Scan for the cell matching the given text and deliver its [x, y] coordinate at center. 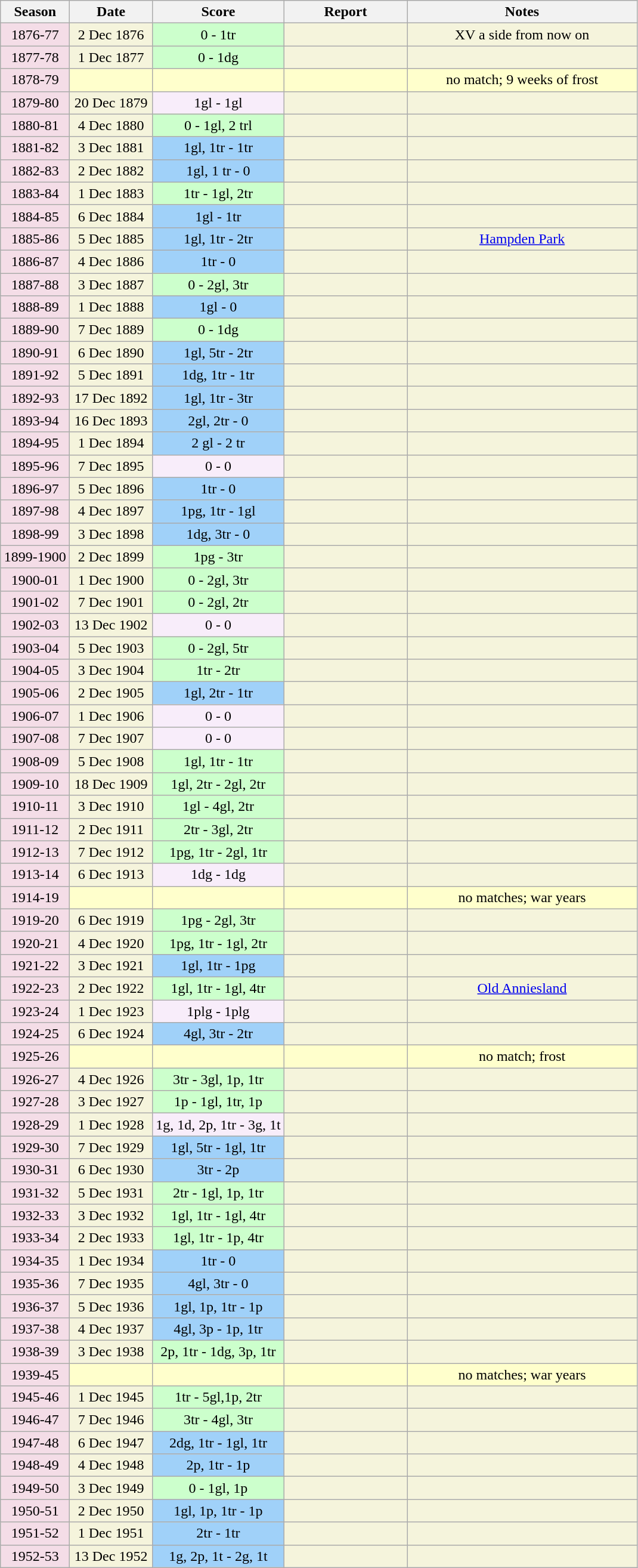
0 - 2gl, 5tr [218, 647]
5 Dec 1903 [111, 647]
7 Dec 1935 [111, 1283]
1 Dec 1888 [111, 307]
1gl - 1gl [218, 103]
5 Dec 1885 [111, 239]
1900-01 [35, 579]
1876-77 [35, 35]
1 Dec 1883 [111, 193]
no match; 9 weeks of frost [522, 80]
3 Dec 1904 [111, 671]
1896-97 [35, 489]
7 Dec 1895 [111, 466]
1g, 2p, 1t - 2g, 1t [218, 1556]
1881-82 [35, 148]
1p - 1gl, 1tr, 1p [218, 1102]
7 Dec 1946 [111, 1420]
1883-84 [35, 193]
1921-22 [35, 965]
1 Dec 1906 [111, 716]
1pg - 2gl, 3tr [218, 920]
1tr - 1gl, 2tr [218, 193]
4 Dec 1920 [111, 943]
1888-89 [35, 307]
1913-14 [35, 875]
1901-02 [35, 602]
4gl, 3p - 1p, 1tr [218, 1329]
1dg - 1dg [218, 875]
2p, 1tr - 1p [218, 1465]
1gl - 0 [218, 307]
7 Dec 1901 [111, 602]
2 Dec 1905 [111, 693]
3 Dec 1949 [111, 1488]
1931-32 [35, 1193]
Report [345, 12]
1gl, 5tr - 2tr [218, 353]
1 Dec 1894 [111, 443]
3tr - 3gl, 1p, 1tr [218, 1079]
4gl, 3tr - 2tr [218, 1034]
1gl, 1tr - 1p, 4tr [218, 1238]
6 Dec 1924 [111, 1034]
3 Dec 1932 [111, 1215]
2 Dec 1911 [111, 829]
1g, 1d, 2p, 1tr - 3g, 1t [218, 1125]
6 Dec 1890 [111, 353]
1886-87 [35, 261]
1907-08 [35, 739]
1882-83 [35, 171]
3 Dec 1887 [111, 285]
2tr - 3gl, 2tr [218, 829]
1903-04 [35, 647]
16 Dec 1893 [111, 421]
1919-20 [35, 920]
1 Dec 1951 [111, 1533]
Notes [522, 12]
2 Dec 1933 [111, 1238]
1892-93 [35, 398]
17 Dec 1892 [111, 398]
2 gl - 2 tr [218, 443]
1tr - 2tr [218, 671]
2 Dec 1882 [111, 171]
1926-27 [35, 1079]
1pg - 3tr [218, 557]
Hampden Park [522, 239]
1gl, 1tr - 2tr [218, 239]
2p, 1tr - 1dg, 3p, 1tr [218, 1351]
1935-36 [35, 1283]
1879-80 [35, 103]
1tr - 5gl,1p, 2tr [218, 1397]
1948-49 [35, 1465]
1905-06 [35, 693]
5 Dec 1908 [111, 761]
XV a side from now on [522, 35]
2tr - 1gl, 1p, 1tr [218, 1193]
Old Anniesland [522, 988]
4 Dec 1897 [111, 511]
1924-25 [35, 1034]
3tr - 2p [218, 1170]
1927-28 [35, 1102]
2gl, 2tr - 0 [218, 421]
1923-24 [35, 1011]
1884-85 [35, 216]
1932-33 [35, 1215]
7 Dec 1907 [111, 739]
1gl - 1tr [218, 216]
1 Dec 1877 [111, 57]
1gl, 1 tr - 0 [218, 171]
4 Dec 1937 [111, 1329]
18 Dec 1909 [111, 784]
1897-98 [35, 511]
1936-37 [35, 1306]
1929-30 [35, 1147]
Score [218, 12]
1plg - 1plg [218, 1011]
1877-78 [35, 57]
6 Dec 1947 [111, 1443]
1949-50 [35, 1488]
1928-29 [35, 1125]
4 Dec 1880 [111, 125]
1911-12 [35, 829]
1890-91 [35, 353]
4 Dec 1886 [111, 261]
0 - 2gl, 2tr [218, 602]
7 Dec 1912 [111, 852]
1gl, 1tr - 1pg [218, 965]
1gl, 1tr - 3tr [218, 398]
20 Dec 1879 [111, 103]
1933-34 [35, 1238]
5 Dec 1896 [111, 489]
1891-92 [35, 375]
2 Dec 1922 [111, 988]
1910-11 [35, 807]
1914-19 [35, 897]
1893-94 [35, 421]
3 Dec 1910 [111, 807]
1 Dec 1945 [111, 1397]
Season [35, 12]
3 Dec 1898 [111, 534]
1898-99 [35, 534]
1885-86 [35, 239]
1930-31 [35, 1170]
0 - 1gl, 2 trl [218, 125]
5 Dec 1936 [111, 1306]
1951-52 [35, 1533]
1gl - 4gl, 2tr [218, 807]
2 Dec 1899 [111, 557]
1pg, 1tr - 2gl, 1tr [218, 852]
6 Dec 1930 [111, 1170]
13 Dec 1902 [111, 625]
3 Dec 1881 [111, 148]
3 Dec 1938 [111, 1351]
1 Dec 1923 [111, 1011]
1937-38 [35, 1329]
1gl, 2tr - 2gl, 2tr [218, 784]
4gl, 3tr - 0 [218, 1283]
1dg, 3tr - 0 [218, 534]
1939-45 [35, 1374]
7 Dec 1929 [111, 1147]
1899-1900 [35, 557]
6 Dec 1884 [111, 216]
1gl, 2tr - 1tr [218, 693]
7 Dec 1889 [111, 330]
1925-26 [35, 1057]
1906-07 [35, 716]
4 Dec 1926 [111, 1079]
1 Dec 1934 [111, 1261]
4 Dec 1948 [111, 1465]
1 Dec 1900 [111, 579]
1938-39 [35, 1351]
5 Dec 1931 [111, 1193]
1pg, 1tr - 1gl [218, 511]
1912-13 [35, 852]
1887-88 [35, 285]
13 Dec 1952 [111, 1556]
0 - 1gl, 1p [218, 1488]
1895-96 [35, 466]
1908-09 [35, 761]
Date [111, 12]
2 Dec 1950 [111, 1511]
1945-46 [35, 1397]
1878-79 [35, 80]
2dg, 1tr - 1gl, 1tr [218, 1443]
1922-23 [35, 988]
1889-90 [35, 330]
2tr - 1tr [218, 1533]
1947-48 [35, 1443]
5 Dec 1891 [111, 375]
1880-81 [35, 125]
1902-03 [35, 625]
0 - 1tr [218, 35]
1pg, 1tr - 1gl, 2tr [218, 943]
1920-21 [35, 943]
1904-05 [35, 671]
1934-35 [35, 1261]
3 Dec 1921 [111, 965]
1dg, 1tr - 1tr [218, 375]
3 Dec 1927 [111, 1102]
6 Dec 1919 [111, 920]
1894-95 [35, 443]
1952-53 [35, 1556]
6 Dec 1913 [111, 875]
no match; frost [522, 1057]
1909-10 [35, 784]
1gl, 5tr - 1gl, 1tr [218, 1147]
1 Dec 1928 [111, 1125]
2 Dec 1876 [111, 35]
3tr - 4gl, 3tr [218, 1420]
1950-51 [35, 1511]
1946-47 [35, 1420]
